Detect which cell encompasses the target text, then output its (x, y) center coordinate. 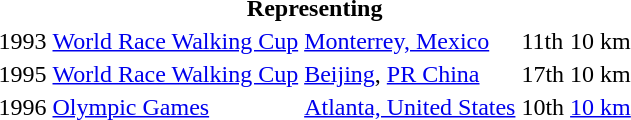
17th (543, 74)
11th (543, 41)
Beijing, PR China (410, 74)
Monterrey, Mexico (410, 41)
